Return (x, y) of the center of cell containing provided text 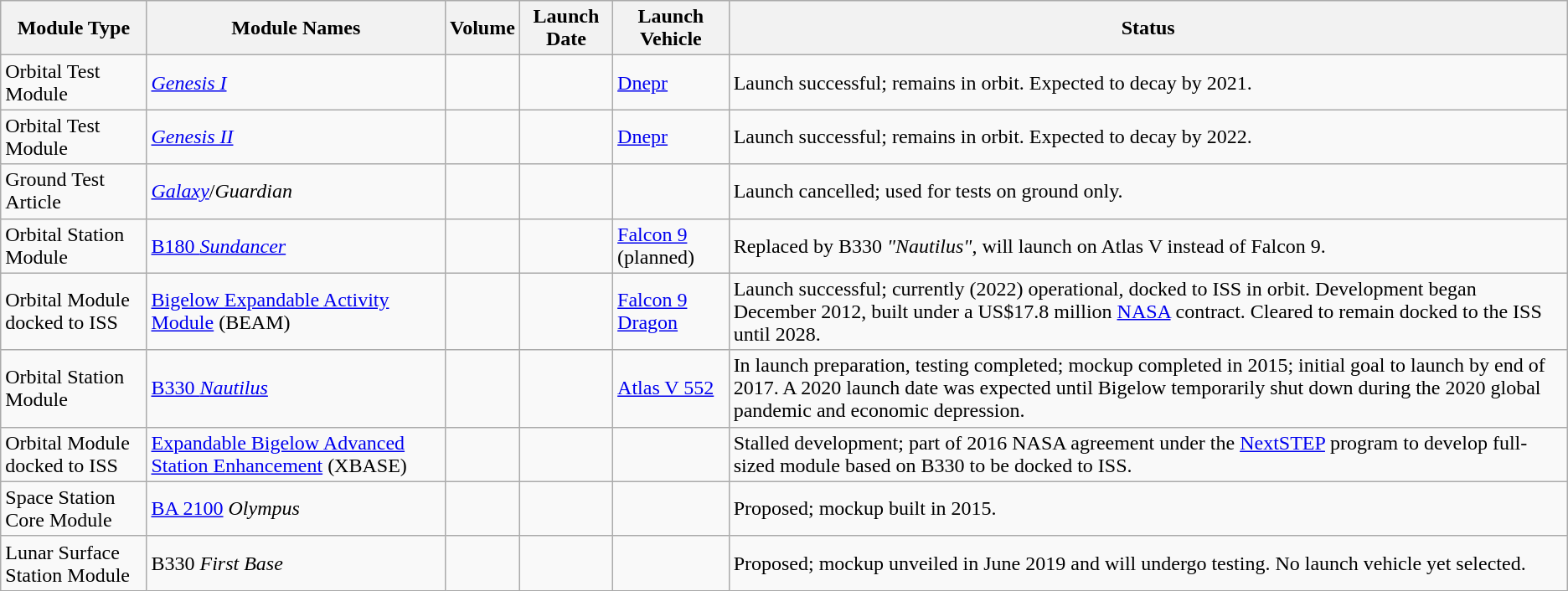
Launch Date (566, 28)
Genesis I (297, 82)
Proposed; mockup unveiled in June 2019 and will undergo testing. No launch vehicle yet selected. (1148, 563)
B330 First Base (297, 563)
Module Type (74, 28)
Launch cancelled; used for tests on ground only. (1148, 191)
Volume (482, 28)
Ground Test Article (74, 191)
Bigelow Expandable Activity Module (BEAM) (297, 311)
Launch Vehicle (672, 28)
Falcon 9 (planned) (672, 246)
Status (1148, 28)
Module Names (297, 28)
Stalled development; part of 2016 NASA agreement under the NextSTEP program to develop full-sized module based on B330 to be docked to ISS. (1148, 454)
Genesis II (297, 137)
Launch successful; remains in orbit. Expected to decay by 2022. (1148, 137)
Launch successful; remains in orbit. Expected to decay by 2021. (1148, 82)
B330 Nautilus (297, 388)
B180 Sundancer (297, 246)
Atlas V 552 (672, 388)
Lunar Surface Station Module (74, 563)
Galaxy/Guardian (297, 191)
Replaced by B330 "Nautilus", will launch on Atlas V instead of Falcon 9. (1148, 246)
BA 2100 Olympus (297, 509)
Falcon 9Dragon (672, 311)
Expandable Bigelow Advanced Station Enhancement (XBASE) (297, 454)
Proposed; mockup built in 2015. (1148, 509)
Space Station Core Module (74, 509)
